Identify which cell holds the provided text, then report its [x, y] central coordinate. 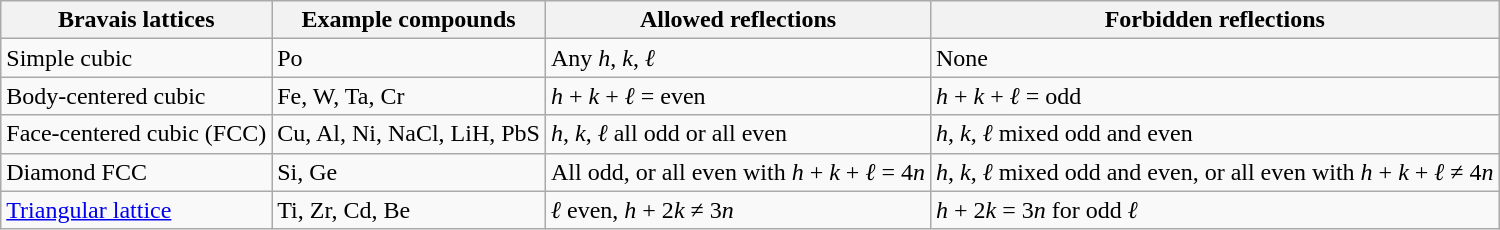
h, k, ℓ mixed odd and even, or all even with h + k + ℓ ≠ 4n [1214, 172]
Allowed reflections [738, 20]
h, k, ℓ mixed odd and even [1214, 134]
Example compounds [409, 20]
Bravais lattices [136, 20]
None [1214, 58]
Si, Ge [409, 172]
Simple cubic [136, 58]
h + k + ℓ = even [738, 96]
Triangular lattice [136, 210]
Cu, Al, Ni, NaCl, LiH, PbS [409, 134]
Fe, W, Ta, Cr [409, 96]
Diamond FCC [136, 172]
Body-centered cubic [136, 96]
h, k, ℓ all odd or all even [738, 134]
Face-centered cubic (FCC) [136, 134]
h + k + ℓ = odd [1214, 96]
ℓ even, h + 2k ≠ 3n [738, 210]
Any h, k, ℓ [738, 58]
All odd, or all even with h + k + ℓ = 4n [738, 172]
Forbidden reflections [1214, 20]
Po [409, 58]
h + 2k = 3n for odd ℓ [1214, 210]
Ti, Zr, Cd, Be [409, 210]
